Extract the (X, Y) coordinate from the center of the cell holding the provided text.  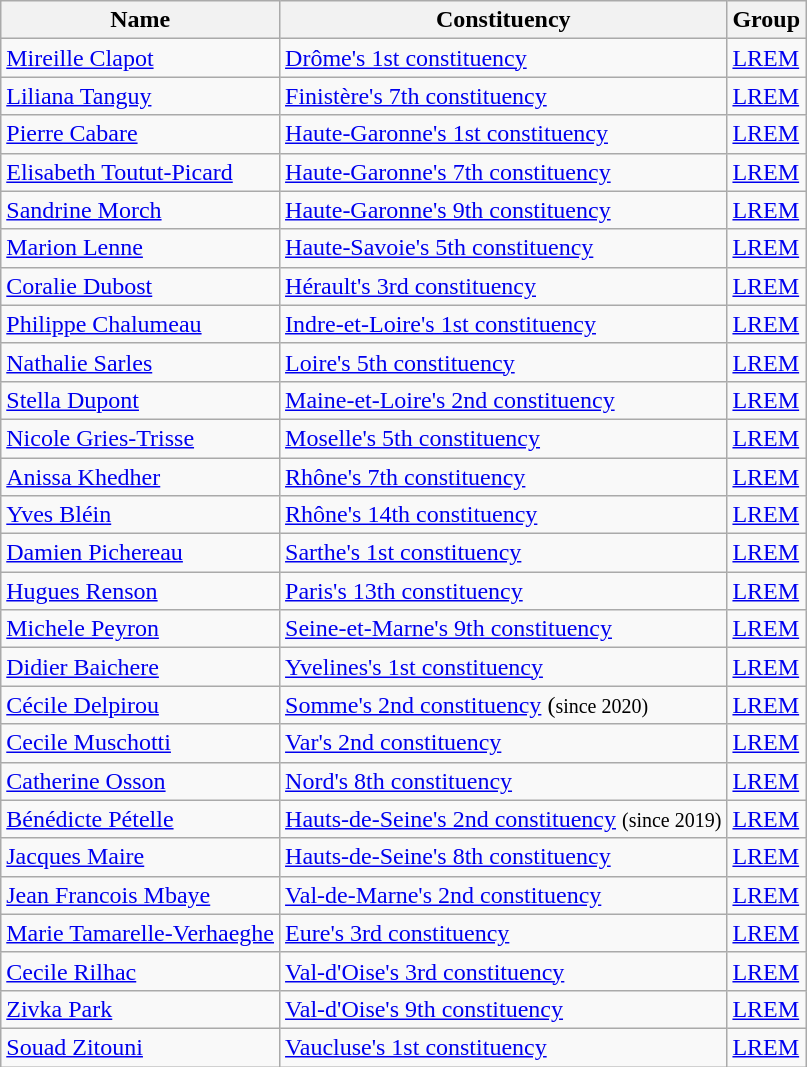
Indre-et-Loire's 1st constituency (504, 324)
Damien Pichereau (140, 553)
Michele Peyron (140, 629)
Liliana Tanguy (140, 96)
Maine-et-Loire's 2nd constituency (504, 400)
Zivka Park (140, 1009)
Loire's 5th constituency (504, 362)
Anissa Khedher (140, 477)
Nicole Gries-Trisse (140, 438)
Nathalie Sarles (140, 362)
Moselle's 5th constituency (504, 438)
Jean Francois Mbaye (140, 895)
Rhône's 7th constituency (504, 477)
Somme's 2nd constituency (since 2020) (504, 705)
Group (766, 20)
Stella Dupont (140, 400)
Sarthe's 1st constituency (504, 553)
Haute-Garonne's 1st constituency (504, 134)
Finistère's 7th constituency (504, 96)
Coralie Dubost (140, 286)
Haute-Garonne's 7th constituency (504, 172)
Cecile Rilhac (140, 971)
Sandrine Morch (140, 210)
Marie Tamarelle-Verhaeghe (140, 933)
Seine-et-Marne's 9th constituency (504, 629)
Didier Baichere (140, 667)
Yvelines's 1st constituency (504, 667)
Jacques Maire (140, 857)
Var's 2nd constituency (504, 743)
Marion Lenne (140, 248)
Hauts-de-Seine's 8th constituency (504, 857)
Yves Bléin (140, 515)
Souad Zitouni (140, 1047)
Cecile Muschotti (140, 743)
Vaucluse's 1st constituency (504, 1047)
Val-d'Oise's 3rd constituency (504, 971)
Elisabeth Toutut-Picard (140, 172)
Nord's 8th constituency (504, 781)
Catherine Osson (140, 781)
Constituency (504, 20)
Eure's 3rd constituency (504, 933)
Drôme's 1st constituency (504, 58)
Val-de-Marne's 2nd constituency (504, 895)
Bénédicte Pételle (140, 819)
Philippe Chalumeau (140, 324)
Haute-Savoie's 5th constituency (504, 248)
Name (140, 20)
Paris's 13th constituency (504, 591)
Pierre Cabare (140, 134)
Cécile Delpirou (140, 705)
Hugues Renson (140, 591)
Rhône's 14th constituency (504, 515)
Hérault's 3rd constituency (504, 286)
Haute-Garonne's 9th constituency (504, 210)
Val-d'Oise's 9th constituency (504, 1009)
Hauts-de-Seine's 2nd constituency (since 2019) (504, 819)
Mireille Clapot (140, 58)
